Determine the (X, Y) coordinate at the center of the cell enclosing the given text.  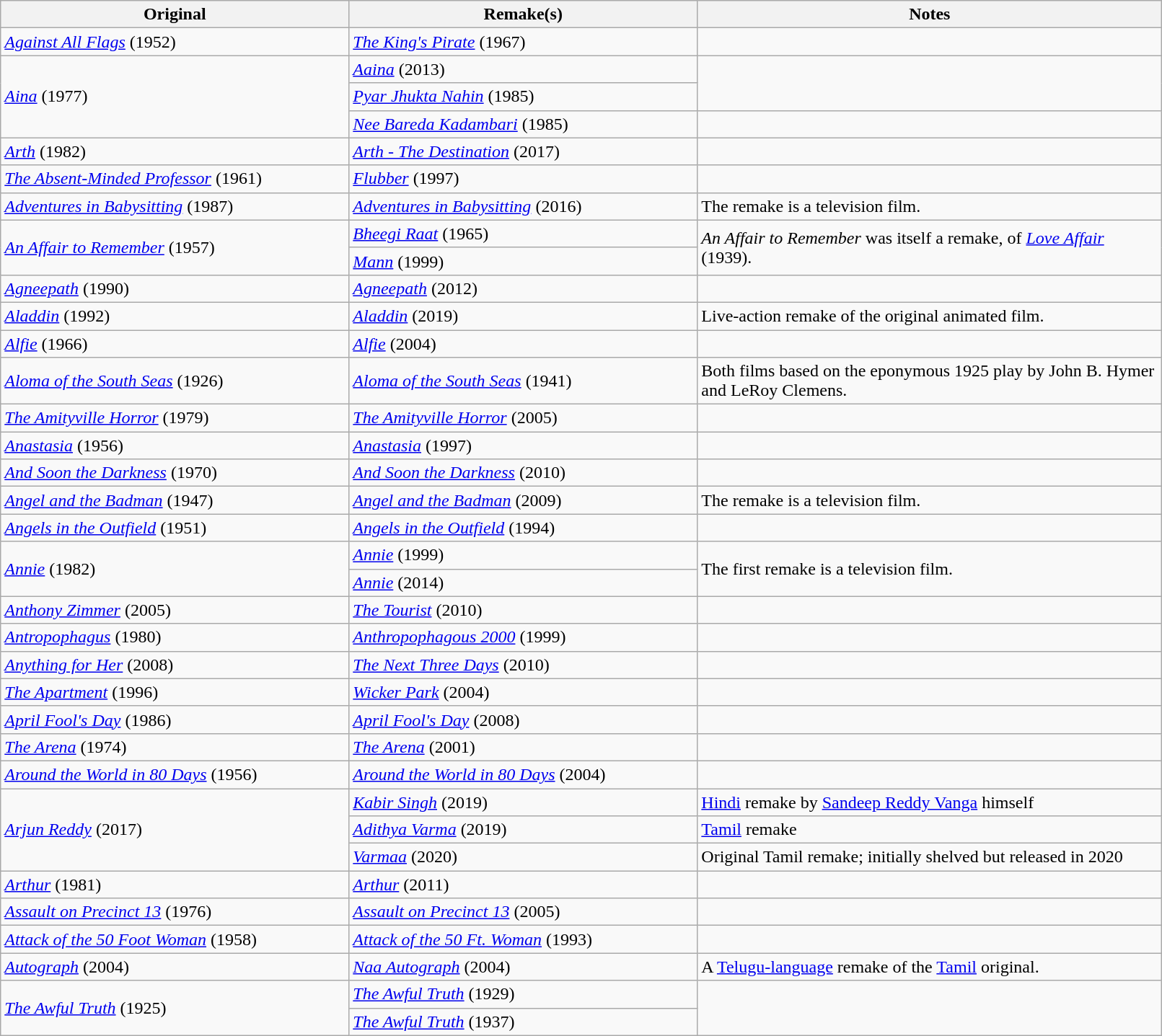
Anthony Zimmer (2005) (175, 610)
The Apartment (1996) (175, 692)
Naa Autograph (2004) (524, 967)
Both films based on the eponymous 1925 play by John B. Hymer and LeRoy Clemens. (930, 381)
Angel and the Badman (1947) (175, 500)
Against All Flags (1952) (175, 42)
The Tourist (2010) (524, 610)
The Amityville Horror (2005) (524, 418)
Anastasia (1997) (524, 446)
Wicker Park (2004) (524, 692)
The Awful Truth (1937) (524, 1022)
Annie (1982) (175, 569)
Pyar Jhukta Nahin (1985) (524, 97)
Around the World in 80 Days (2004) (524, 774)
Arjun Reddy (2017) (175, 830)
Assault on Precinct 13 (1976) (175, 912)
Bheegi Raat (1965) (524, 234)
Angel and the Badman (2009) (524, 500)
Agneepath (2012) (524, 288)
The Amityville Horror (1979) (175, 418)
The Awful Truth (1925) (175, 1008)
Aaina (2013) (524, 69)
The first remake is a television film. (930, 569)
Alfie (1966) (175, 344)
Original Tamil remake; initially shelved but released in 2020 (930, 857)
Anthropophagous 2000 (1999) (524, 637)
Remake(s) (524, 14)
Varmaa (2020) (524, 857)
Around the World in 80 Days (1956) (175, 774)
The Arena (1974) (175, 747)
Nee Bareda Kadambari (1985) (524, 124)
Arth - The Destination (2017) (524, 151)
Adithya Varma (2019) (524, 830)
Attack of the 50 Foot Woman (1958) (175, 939)
The Absent-Minded Professor (1961) (175, 179)
Aloma of the South Seas (1941) (524, 381)
Arth (1982) (175, 151)
The Next Three Days (2010) (524, 665)
Aladdin (2019) (524, 316)
Original (175, 14)
Attack of the 50 Ft. Woman (1993) (524, 939)
Anastasia (1956) (175, 446)
The King's Pirate (1967) (524, 42)
Annie (1999) (524, 555)
Notes (930, 14)
Arthur (2011) (524, 885)
And Soon the Darkness (2010) (524, 473)
Agneepath (1990) (175, 288)
Adventures in Babysitting (2016) (524, 206)
Mann (1999) (524, 261)
Anything for Her (2008) (175, 665)
April Fool's Day (2008) (524, 720)
Annie (2014) (524, 583)
Angels in the Outfield (1994) (524, 528)
Kabir Singh (2019) (524, 802)
Flubber (1997) (524, 179)
Angels in the Outfield (1951) (175, 528)
April Fool's Day (1986) (175, 720)
Adventures in Babysitting (1987) (175, 206)
Aladdin (1992) (175, 316)
Autograph (2004) (175, 967)
Antropophagus (1980) (175, 637)
Tamil remake (930, 830)
And Soon the Darkness (1970) (175, 473)
The Arena (2001) (524, 747)
Live-action remake of the original animated film. (930, 316)
An Affair to Remember was itself a remake, of Love Affair (1939). (930, 247)
Arthur (1981) (175, 885)
Assault on Precinct 13 (2005) (524, 912)
Hindi remake by Sandeep Reddy Vanga himself (930, 802)
Aina (1977) (175, 97)
Aloma of the South Seas (1926) (175, 381)
A Telugu-language remake of the Tamil original. (930, 967)
The Awful Truth (1929) (524, 994)
An Affair to Remember (1957) (175, 247)
Alfie (2004) (524, 344)
